Find where the given text appears and provide that cell's center as [x, y] coordinate. 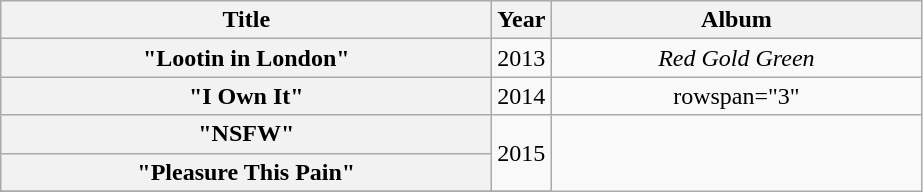
rowspan="3" [736, 96]
"Pleasure This Pain" [246, 172]
2015 [522, 153]
"NSFW" [246, 134]
2013 [522, 58]
Year [522, 20]
Album [736, 20]
2014 [522, 96]
Red Gold Green [736, 58]
"Lootin in London" [246, 58]
Title [246, 20]
"I Own It" [246, 96]
